Return [X, Y] of the center of cell containing provided text 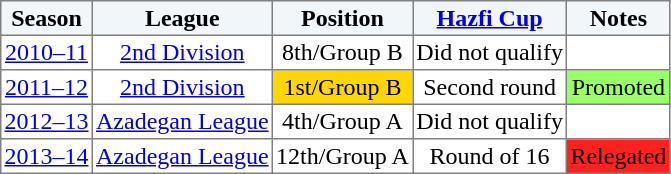
2012–13 [47, 121]
8th/Group B [342, 52]
Season [47, 18]
Position [342, 18]
2011–12 [47, 87]
Notes [618, 18]
Relegated [618, 156]
4th/Group A [342, 121]
Hazfi Cup [489, 18]
Round of 16 [489, 156]
2013–14 [47, 156]
Second round [489, 87]
Promoted [618, 87]
League [182, 18]
1st/Group B [342, 87]
12th/Group A [342, 156]
2010–11 [47, 52]
